Pinpoint the cell where the given text exists, returning its [x, y] midpoint coordinate. 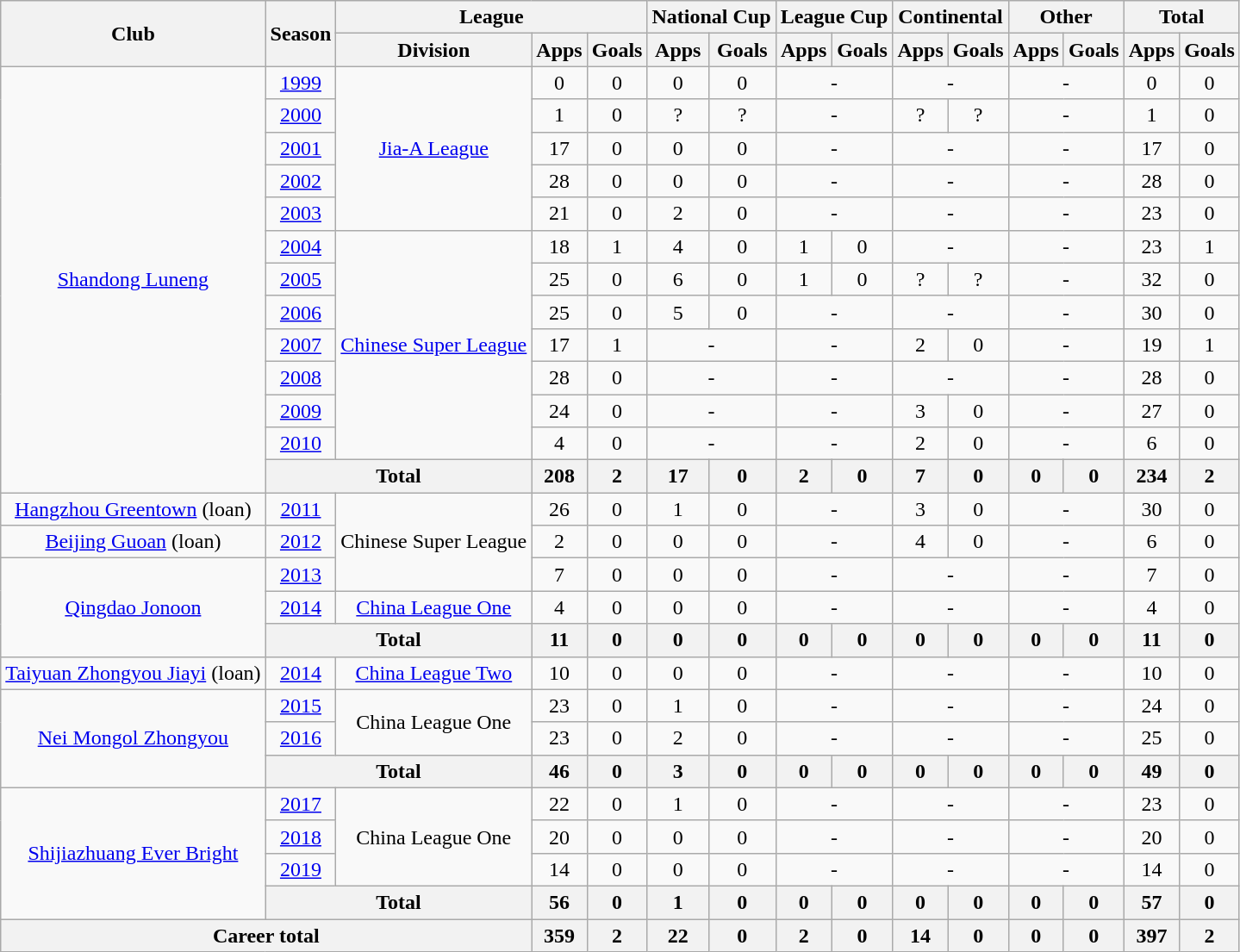
27 [1151, 411]
18 [559, 246]
19 [1151, 345]
Shandong Luneng [133, 279]
2005 [301, 279]
2016 [301, 738]
57 [1151, 902]
Continental [950, 17]
2018 [301, 837]
2011 [301, 509]
49 [1151, 771]
2006 [301, 312]
2015 [301, 706]
208 [559, 476]
Club [133, 34]
Career total [266, 935]
China League Two [434, 673]
1999 [301, 83]
2001 [301, 148]
Shijiazhuang Ever Bright [133, 853]
2010 [301, 444]
397 [1151, 935]
359 [559, 935]
Nei Mongol Zhongyou [133, 738]
Season [301, 34]
2013 [301, 575]
2009 [301, 411]
2002 [301, 181]
46 [559, 771]
2000 [301, 115]
2003 [301, 214]
21 [559, 214]
National Cup [712, 17]
2017 [301, 804]
Qingdao Jonoon [133, 607]
Taiyuan Zhongyou Jiayi (loan) [133, 673]
26 [559, 509]
Beijing Guoan (loan) [133, 542]
Hangzhou Greentown (loan) [133, 509]
2004 [301, 246]
2019 [301, 869]
2012 [301, 542]
32 [1151, 279]
League Cup [834, 17]
Division [434, 50]
Other [1066, 17]
234 [1151, 476]
2008 [301, 377]
56 [559, 902]
Jia-A League [434, 148]
2007 [301, 345]
League [491, 17]
5 [678, 312]
